Determine the [x, y] coordinate at the center of the cell enclosing the given text.  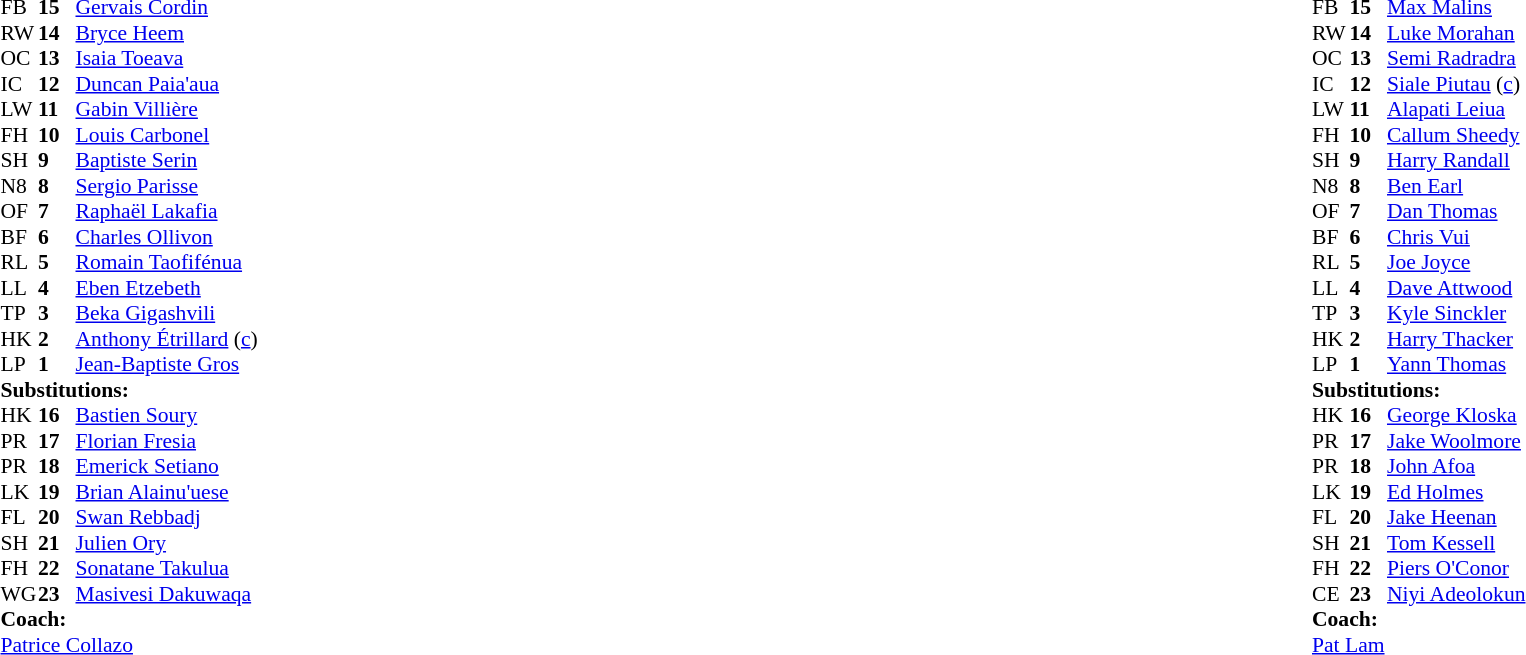
Masivesi Dakuwaqa [167, 594]
Joe Joyce [1456, 263]
Swan Rebbadj [167, 517]
Piers O'Conor [1456, 569]
Siale Piutau (c) [1456, 84]
Baptiste Serin [167, 161]
Raphaël Lakafia [167, 211]
Brian Alainu'uese [167, 492]
Sergio Parisse [167, 186]
Luke Morahan [1456, 33]
Charles Ollivon [167, 237]
Ben Earl [1456, 186]
Dan Thomas [1456, 211]
Duncan Paia'aua [167, 84]
WG [19, 594]
Tom Kessell [1456, 543]
Beka Gigashvili [167, 313]
Harry Thacker [1456, 339]
Julien Ory [167, 543]
George Kloska [1456, 415]
Eben Etzebeth [167, 288]
John Afoa [1456, 467]
Dave Attwood [1456, 288]
Alapati Leiua [1456, 109]
Kyle Sinckler [1456, 313]
Emerick Setiano [167, 467]
Yann Thomas [1456, 365]
Chris Vui [1456, 237]
Gabin Villière [167, 109]
Harry Randall [1456, 161]
Bryce Heem [167, 33]
Anthony Étrillard (c) [167, 339]
Bastien Soury [167, 415]
Jake Heenan [1456, 517]
Callum Sheedy [1456, 135]
Romain Taofifénua [167, 263]
Louis Carbonel [167, 135]
Ed Holmes [1456, 492]
Jake Woolmore [1456, 441]
Jean-Baptiste Gros [167, 365]
Niyi Adeolokun [1456, 594]
Semi Radradra [1456, 59]
Florian Fresia [167, 441]
CE [1331, 594]
Isaia Toeava [167, 59]
Sonatane Takulua [167, 569]
